From the cell containing the given text, extract its center point as [x, y] coordinate. 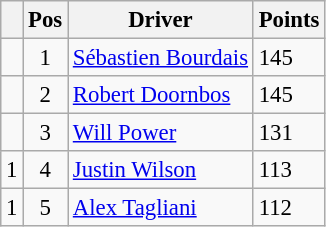
Sébastien Bourdais [161, 58]
Points [288, 20]
113 [288, 170]
4 [46, 170]
Justin Wilson [161, 170]
Robert Doornbos [161, 95]
5 [46, 208]
Driver [161, 20]
3 [46, 133]
Will Power [161, 133]
Alex Tagliani [161, 208]
2 [46, 95]
131 [288, 133]
112 [288, 208]
Pos [46, 20]
